For the text-containing cell, return its midpoint in (X, Y) coordinate format. 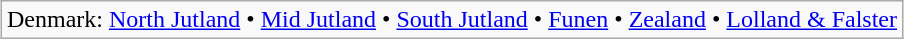
Denmark: North Jutland • Mid Jutland • South Jutland • Funen • Zealand • Lolland & Falster (452, 20)
